Return (x, y) of the center of cell containing provided text 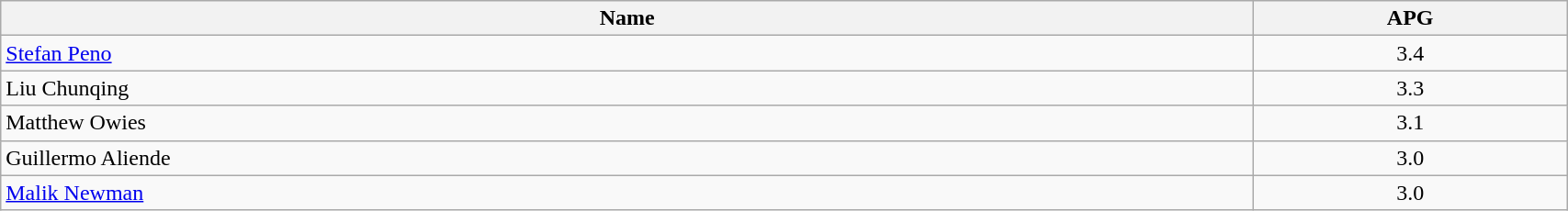
Guillermo Aliende (627, 158)
Matthew Owies (627, 123)
3.4 (1411, 53)
Stefan Peno (627, 53)
Liu Chunqing (627, 88)
APG (1411, 18)
Malik Newman (627, 193)
3.3 (1411, 88)
3.1 (1411, 123)
Name (627, 18)
